Pinpoint the cell where the given text exists, returning its (x, y) midpoint coordinate. 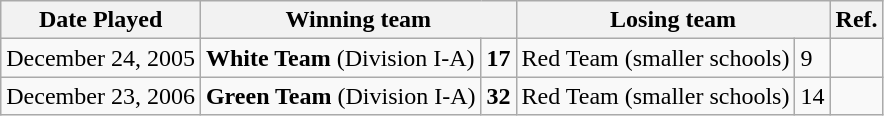
32 (498, 96)
Ref. (856, 20)
December 24, 2005 (101, 58)
14 (812, 96)
17 (498, 58)
Winning team (358, 20)
Date Played (101, 20)
9 (812, 58)
December 23, 2006 (101, 96)
Green Team (Division I-A) (340, 96)
Losing team (673, 20)
White Team (Division I-A) (340, 58)
